Provide the (x, y) coordinate of the cell's center where the given text is located.  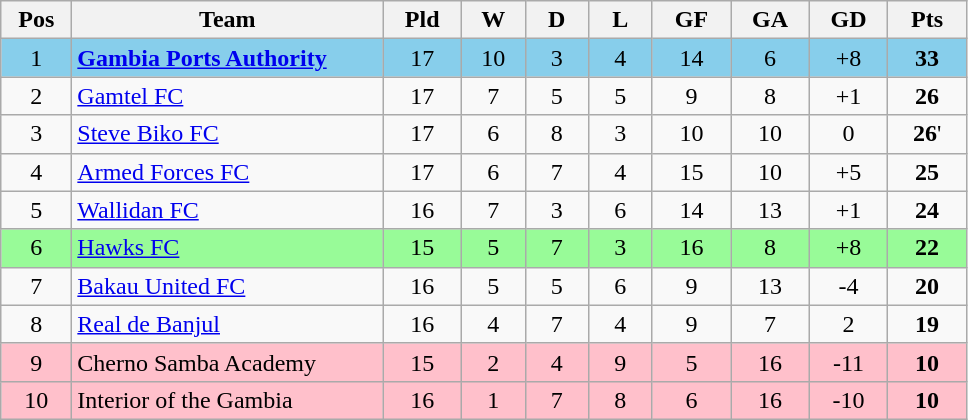
L (621, 20)
+5 (848, 172)
26' (928, 134)
33 (928, 58)
25 (928, 172)
W (493, 20)
Real de Banjul (228, 324)
-10 (848, 400)
Interior of the Gambia (228, 400)
Gamtel FC (228, 96)
Gambia Ports Authority (228, 58)
GF (692, 20)
Pld (422, 20)
Wallidan FC (228, 210)
24 (928, 210)
Bakau United FC (228, 286)
Cherno Samba Academy (228, 362)
19 (928, 324)
D (557, 20)
Team (228, 20)
-11 (848, 362)
Pts (928, 20)
20 (928, 286)
22 (928, 248)
GD (848, 20)
Hawks FC (228, 248)
Steve Biko FC (228, 134)
Armed Forces FC (228, 172)
26 (928, 96)
GA (770, 20)
-4 (848, 286)
0 (848, 134)
Pos (36, 20)
